Capture the cell that displays the provided text and extract its (x, y) central coordinate. 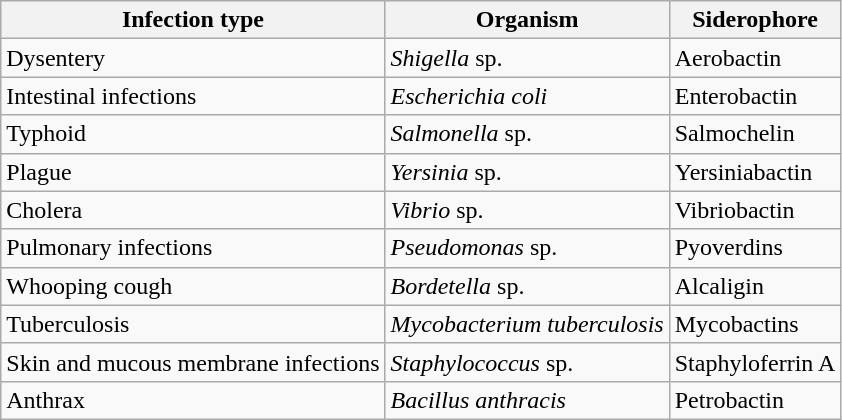
Staphylococcus sp. (527, 362)
Typhoid (193, 134)
Aerobactin (755, 58)
Pyoverdins (755, 248)
Bacillus anthracis (527, 400)
Yersiniabactin (755, 172)
Vibrio sp. (527, 210)
Escherichia coli (527, 96)
Plague (193, 172)
Salmonella sp. (527, 134)
Alcaligin (755, 286)
Skin and mucous membrane infections (193, 362)
Dysentery (193, 58)
Pulmonary infections (193, 248)
Staphyloferrin A (755, 362)
Yersinia sp. (527, 172)
Salmochelin (755, 134)
Intestinal infections (193, 96)
Whooping cough (193, 286)
Cholera (193, 210)
Enterobactin (755, 96)
Pseudomonas sp. (527, 248)
Mycobactins (755, 324)
Anthrax (193, 400)
Mycobacterium tuberculosis (527, 324)
Petrobactin (755, 400)
Bordetella sp. (527, 286)
Siderophore (755, 20)
Infection type (193, 20)
Vibriobactin (755, 210)
Organism (527, 20)
Shigella sp. (527, 58)
Tuberculosis (193, 324)
